For the text-containing cell, return its midpoint in (X, Y) coordinate format. 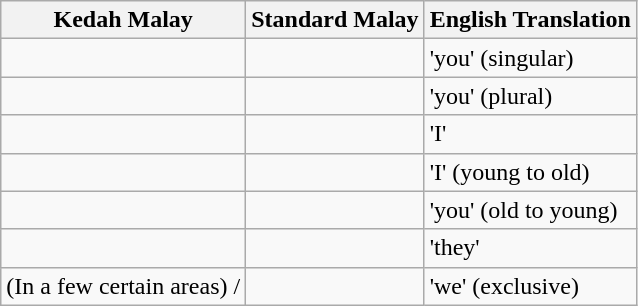
'I' (young to old) (530, 172)
'they' (530, 248)
(In a few certain areas) / (124, 286)
'you' (singular) (530, 58)
'you' (plural) (530, 96)
'we' (exclusive) (530, 286)
'I' (530, 134)
Kedah Malay (124, 20)
English Translation (530, 20)
Standard Malay (335, 20)
'you' (old to young) (530, 210)
